Search for the cell housing the specified text and yield its (X, Y) center coordinate. 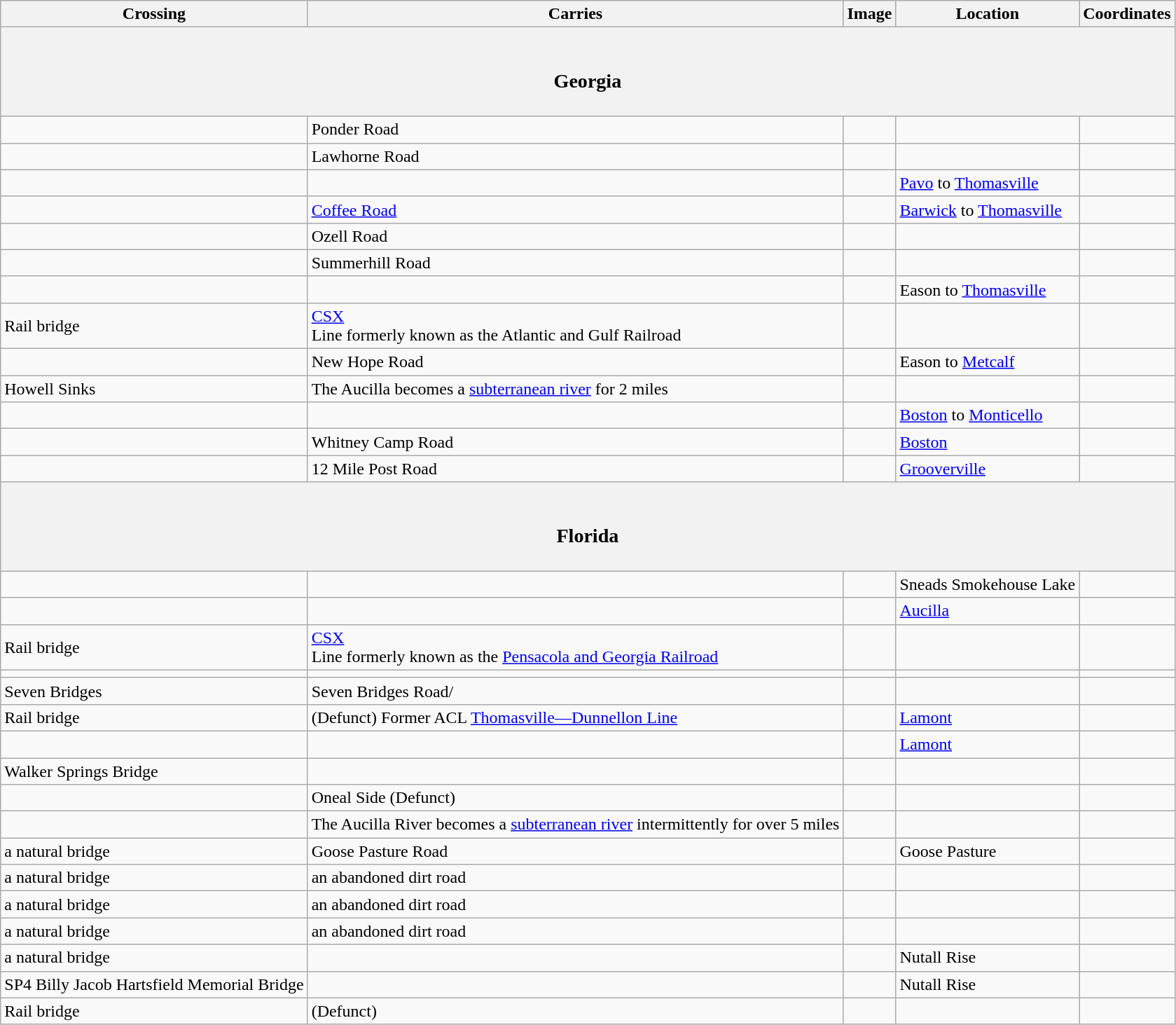
Oneal Side (Defunct) (576, 798)
Barwick to Thomasville (988, 209)
(Defunct) Former ACL Thomasville—Dunnellon Line (576, 717)
Carries (576, 14)
Eason to Metcalf (988, 362)
The Aucilla becomes a subterranean river for 2 miles (576, 389)
Georgia (588, 71)
CSX Line formerly known as the Pensacola and Georgia Railroad (576, 647)
Coffee Road (576, 209)
New Hope Road (576, 362)
Seven Bridges (154, 691)
Whitney Camp Road (576, 442)
Crossing (154, 14)
Lawhorne Road (576, 156)
Ozell Road (576, 236)
Aucilla (988, 611)
Eason to Thomasville (988, 289)
Grooverville (988, 469)
(Defunct) (576, 1011)
Goose Pasture (988, 851)
Howell Sinks (154, 389)
CSX Line formerly known as the Atlantic and Gulf Railroad (576, 325)
Pavo to Thomasville (988, 183)
Location (988, 14)
12 Mile Post Road (576, 469)
Florida (588, 527)
Walker Springs Bridge (154, 771)
Goose Pasture Road (576, 851)
Boston (988, 442)
Summerhill Road (576, 263)
Coordinates (1127, 14)
Seven Bridges Road/ (576, 691)
Ponder Road (576, 130)
Image (870, 14)
Sneads Smokehouse Lake (988, 584)
Boston to Monticello (988, 415)
SP4 Billy Jacob Hartsfield Memorial Bridge (154, 984)
The Aucilla River becomes a subterranean river intermittently for over 5 miles (576, 825)
